From the cell containing the given text, extract its center point as (X, Y) coordinate. 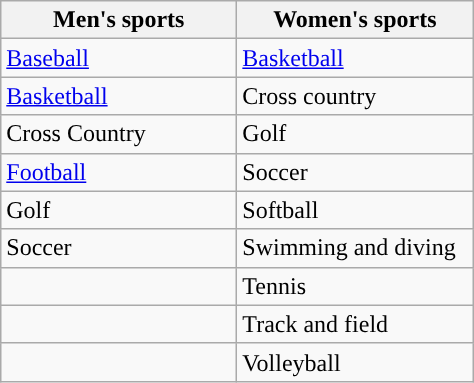
Cross country (355, 96)
Women's sports (355, 20)
Swimming and diving (355, 248)
Volleyball (355, 362)
Cross Country (119, 134)
Tennis (355, 286)
Men's sports (119, 20)
Track and field (355, 324)
Baseball (119, 58)
Football (119, 172)
Softball (355, 210)
